For the text-containing cell, return its midpoint in (x, y) coordinate format. 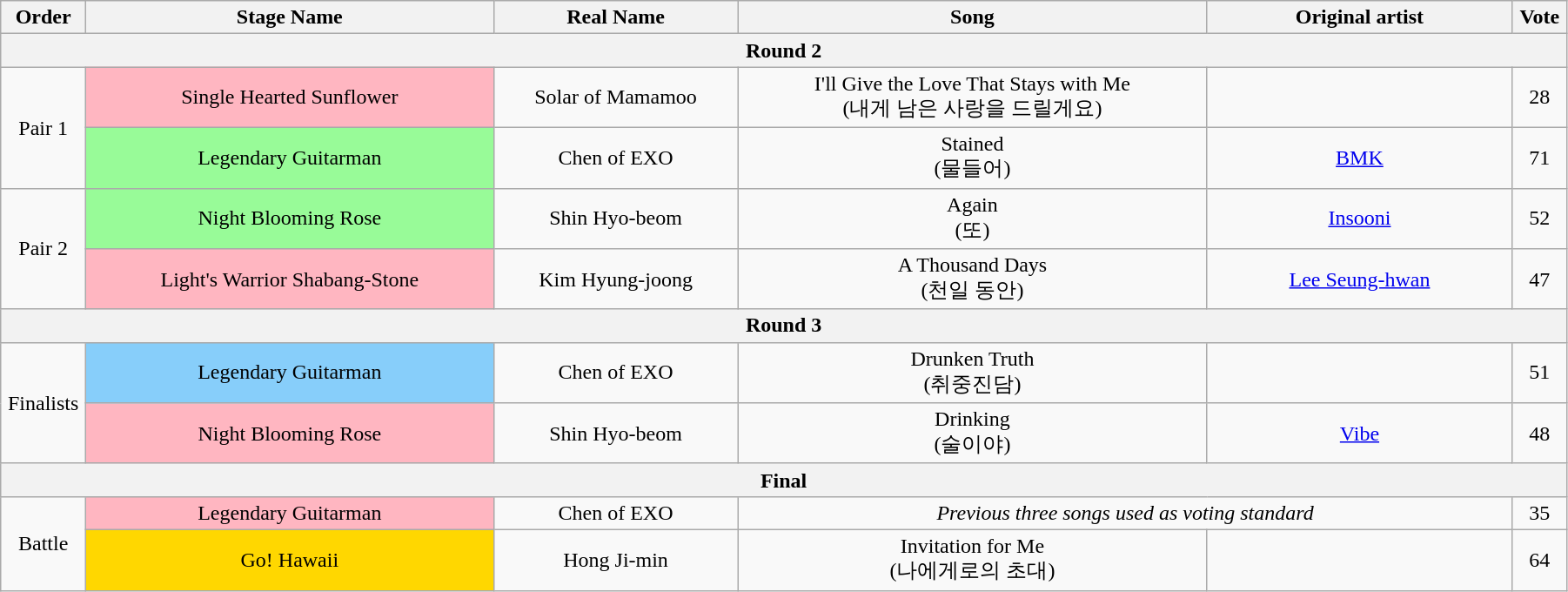
Battle (44, 543)
Round 2 (784, 50)
Round 3 (784, 326)
Stained(물들어) (973, 158)
Pair 2 (44, 249)
51 (1539, 373)
I'll Give the Love That Stays with Me(내게 남은 사랑을 드릴게요) (973, 98)
Drunken Truth(취중진담) (973, 373)
Lee Seung-hwan (1359, 279)
64 (1539, 560)
Pair 1 (44, 127)
52 (1539, 219)
Solar of Mamamoo (616, 98)
48 (1539, 434)
Final (784, 480)
Finalists (44, 402)
35 (1539, 513)
Stage Name (290, 17)
Real Name (616, 17)
Hong Ji-min (616, 560)
Insooni (1359, 219)
Light's Warrior Shabang-Stone (290, 279)
Invitation for Me(나에게로의 초대) (973, 560)
Vote (1539, 17)
BMK (1359, 158)
Kim Hyung-joong (616, 279)
Previous three songs used as voting standard (1125, 513)
Order (44, 17)
Again(또) (973, 219)
Go! Hawaii (290, 560)
28 (1539, 98)
Single Hearted Sunflower (290, 98)
Vibe (1359, 434)
Song (973, 17)
Drinking(술이야) (973, 434)
71 (1539, 158)
A Thousand Days(천일 동안) (973, 279)
47 (1539, 279)
Original artist (1359, 17)
